Return the (X, Y) coordinate for the center point of the cell that contains the specified text.  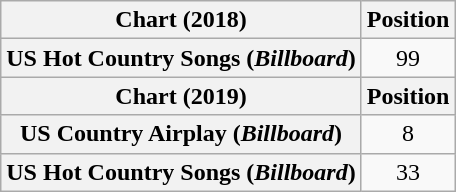
99 (408, 58)
8 (408, 134)
Chart (2019) (181, 96)
US Country Airplay (Billboard) (181, 134)
33 (408, 172)
Chart (2018) (181, 20)
